For the text-containing cell, return its midpoint in (x, y) coordinate format. 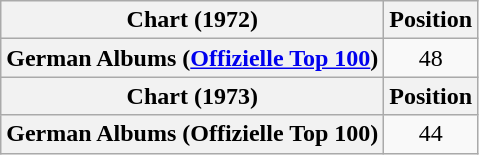
44 (431, 134)
Chart (1973) (192, 96)
Chart (1972) (192, 20)
48 (431, 58)
